Find where the given text appears and provide that cell's center as (X, Y) coordinate. 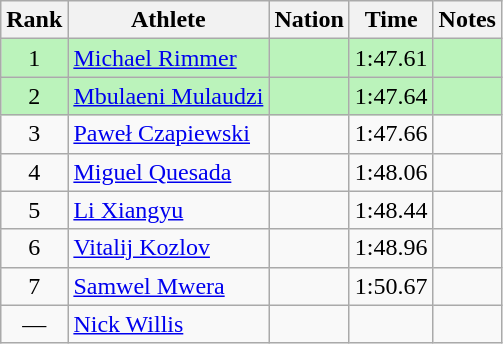
Li Xiangyu (168, 210)
1 (34, 58)
7 (34, 286)
5 (34, 210)
1:47.66 (391, 134)
— (34, 324)
3 (34, 134)
Samwel Mwera (168, 286)
1:50.67 (391, 286)
1:47.64 (391, 96)
1:47.61 (391, 58)
Notes (467, 20)
1:48.06 (391, 172)
Paweł Czapiewski (168, 134)
4 (34, 172)
Rank (34, 20)
Time (391, 20)
Michael Rimmer (168, 58)
Miguel Quesada (168, 172)
Vitalij Kozlov (168, 248)
6 (34, 248)
2 (34, 96)
1:48.44 (391, 210)
Nation (309, 20)
Athlete (168, 20)
1:48.96 (391, 248)
Nick Willis (168, 324)
Mbulaeni Mulaudzi (168, 96)
